Extract the (x, y) coordinate from the center of the cell holding the provided text.  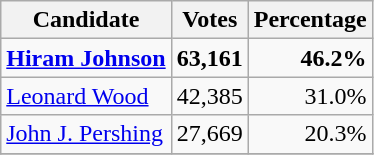
42,385 (210, 96)
John J. Pershing (86, 134)
46.2% (310, 58)
27,669 (210, 134)
63,161 (210, 58)
Votes (210, 20)
Percentage (310, 20)
20.3% (310, 134)
Leonard Wood (86, 96)
Hiram Johnson (86, 58)
31.0% (310, 96)
Candidate (86, 20)
